Pinpoint the cell where the given text exists, returning its (X, Y) midpoint coordinate. 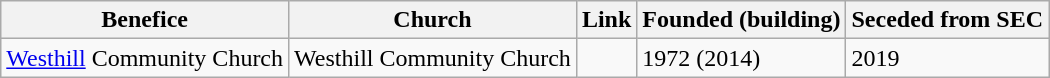
Benefice (145, 20)
Seceded from SEC (948, 20)
Church (433, 20)
1972 (2014) (742, 58)
Link (606, 20)
Founded (building) (742, 20)
2019 (948, 58)
